Return (x, y) of the center of cell containing provided text 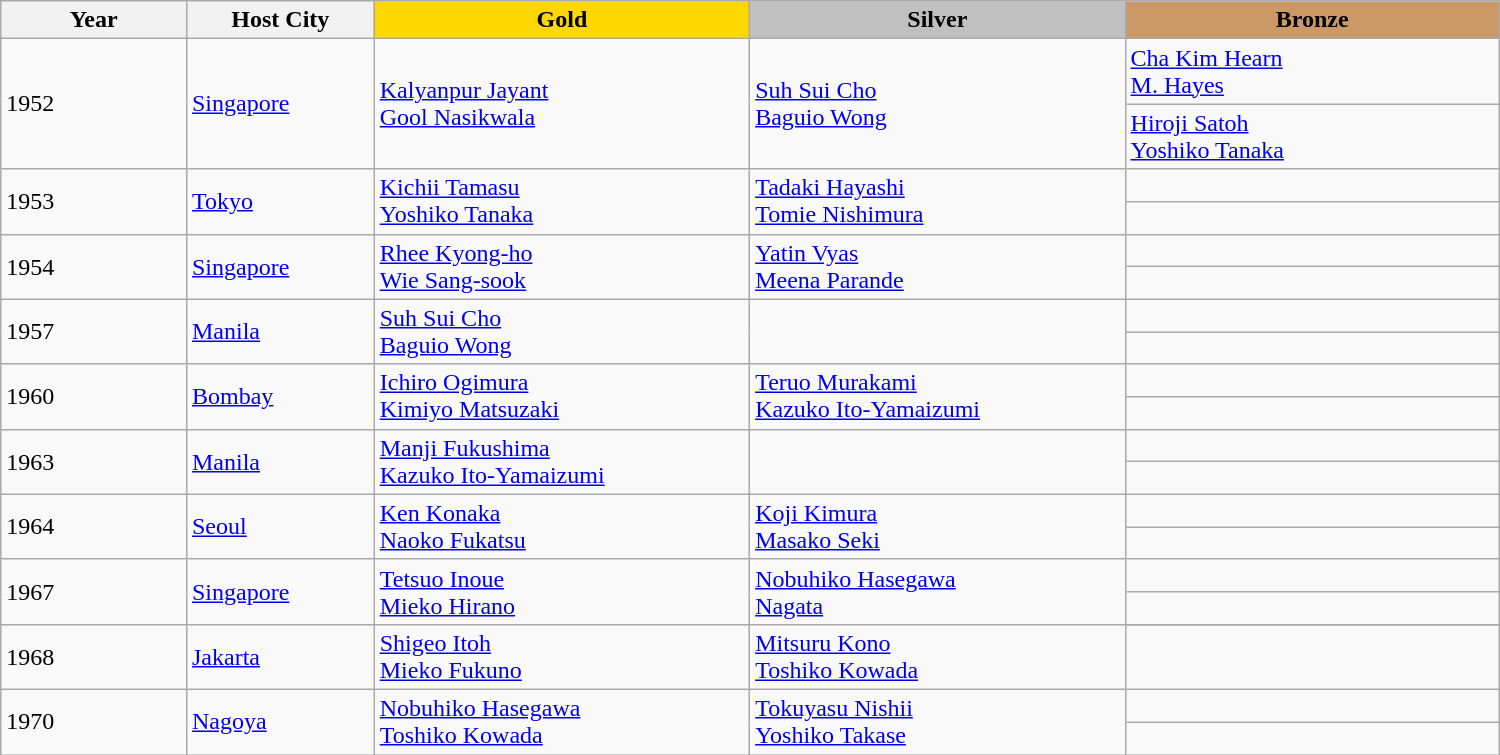
Bronze (1312, 20)
Teruo Murakami Kazuko Ito-Yamaizumi (938, 396)
Mitsuru Kono Toshiko Kowada (938, 656)
Ichiro Ogimura Kimiyo Matsuzaki (562, 396)
Ken Konaka Naoko Fukatsu (562, 526)
Koji Kimura Masako Seki (938, 526)
Manji Fukushima Kazuko Ito-Yamaizumi (562, 462)
Jakarta (280, 656)
Tokuyasu Nishii Yoshiko Takase (938, 722)
Shigeo Itoh Mieko Fukuno (562, 656)
Kichii Tamasu Yoshiko Tanaka (562, 202)
Nagoya (280, 722)
Seoul (280, 526)
1964 (94, 526)
1957 (94, 332)
Kalyanpur Jayant Gool Nasikwala (562, 104)
Silver (938, 20)
Tokyo (280, 202)
Rhee Kyong-ho Wie Sang-sook (562, 266)
Tadaki Hayashi Tomie Nishimura (938, 202)
1970 (94, 722)
Year (94, 20)
Bombay (280, 396)
Hiroji Satoh Yoshiko Tanaka (1312, 136)
1968 (94, 656)
Yatin Vyas Meena Parande (938, 266)
1963 (94, 462)
Nobuhiko Hasegawa Nagata (938, 592)
Cha Kim Hearn M. Hayes (1312, 72)
Tetsuo Inoue Mieko Hirano (562, 592)
1954 (94, 266)
1967 (94, 592)
Nobuhiko Hasegawa Toshiko Kowada (562, 722)
1960 (94, 396)
Host City (280, 20)
Gold (562, 20)
1953 (94, 202)
1952 (94, 104)
